Provide the [x, y] coordinate of the cell's center where the given text is located.  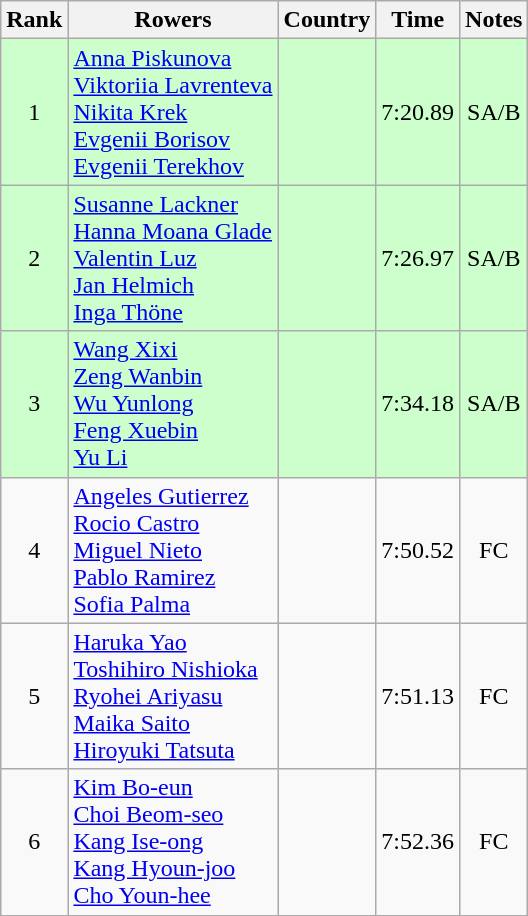
7:50.52 [418, 550]
6 [34, 842]
Susanne LacknerHanna Moana GladeValentin LuzJan HelmichInga Thöne [173, 258]
7:52.36 [418, 842]
Wang XixiZeng WanbinWu YunlongFeng XuebinYu Li [173, 404]
Notes [494, 20]
3 [34, 404]
4 [34, 550]
Angeles GutierrezRocio CastroMiguel NietoPablo RamirezSofia Palma [173, 550]
7:26.97 [418, 258]
Rowers [173, 20]
Kim Bo-eunChoi Beom-seoKang Ise-ongKang Hyoun-jooCho Youn-hee [173, 842]
Rank [34, 20]
7:34.18 [418, 404]
Anna PiskunovaViktoriia LavrentevaNikita KrekEvgenii BorisovEvgenii Terekhov [173, 112]
1 [34, 112]
7:51.13 [418, 696]
2 [34, 258]
Time [418, 20]
5 [34, 696]
Country [327, 20]
7:20.89 [418, 112]
Haruka YaoToshihiro NishiokaRyohei AriyasuMaika SaitoHiroyuki Tatsuta [173, 696]
